Extract the [x, y] coordinate from the center of the cell holding the provided text.  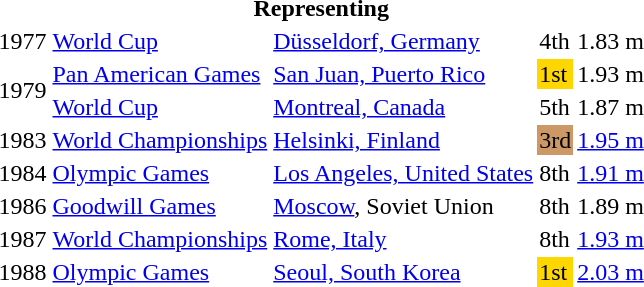
Düsseldorf, Germany [404, 41]
Montreal, Canada [404, 107]
Seoul, South Korea [404, 272]
Moscow, Soviet Union [404, 206]
Goodwill Games [160, 206]
3rd [556, 140]
Rome, Italy [404, 239]
5th [556, 107]
Helsinki, Finland [404, 140]
Los Angeles, United States [404, 173]
4th [556, 41]
San Juan, Puerto Rico [404, 74]
Pan American Games [160, 74]
